Search for the cell housing the specified text and yield its [X, Y] center coordinate. 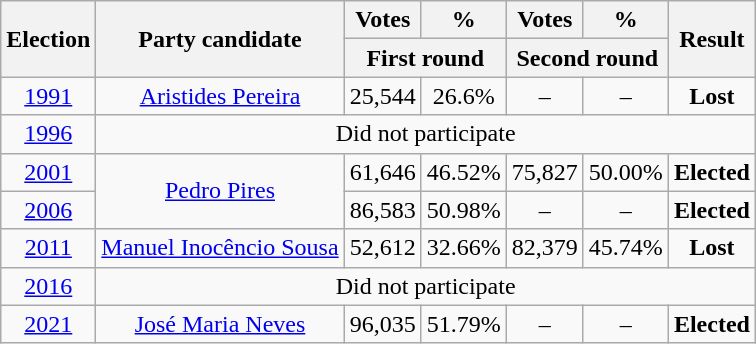
First round [425, 58]
61,646 [382, 172]
2016 [48, 286]
32.66% [464, 248]
52,612 [382, 248]
25,544 [382, 96]
82,379 [544, 248]
45.74% [626, 248]
Party candidate [220, 39]
Manuel Inocêncio Sousa [220, 248]
96,035 [382, 324]
46.52% [464, 172]
2021 [48, 324]
50.00% [626, 172]
1996 [48, 134]
51.79% [464, 324]
Election [48, 39]
86,583 [382, 210]
José Maria Neves [220, 324]
1991 [48, 96]
75,827 [544, 172]
2011 [48, 248]
Second round [587, 58]
26.6% [464, 96]
Aristides Pereira [220, 96]
Pedro Pires [220, 191]
Result [712, 39]
50.98% [464, 210]
2006 [48, 210]
2001 [48, 172]
